Extract the (x, y) coordinate from the center of the cell holding the provided text.  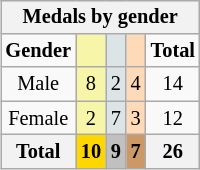
14 (173, 84)
8 (91, 84)
Gender (38, 51)
9 (116, 152)
Male (38, 84)
Medals by gender (100, 17)
3 (136, 118)
10 (91, 152)
4 (136, 84)
Female (38, 118)
12 (173, 118)
26 (173, 152)
